Pinpoint the cell where the given text exists, returning its [x, y] midpoint coordinate. 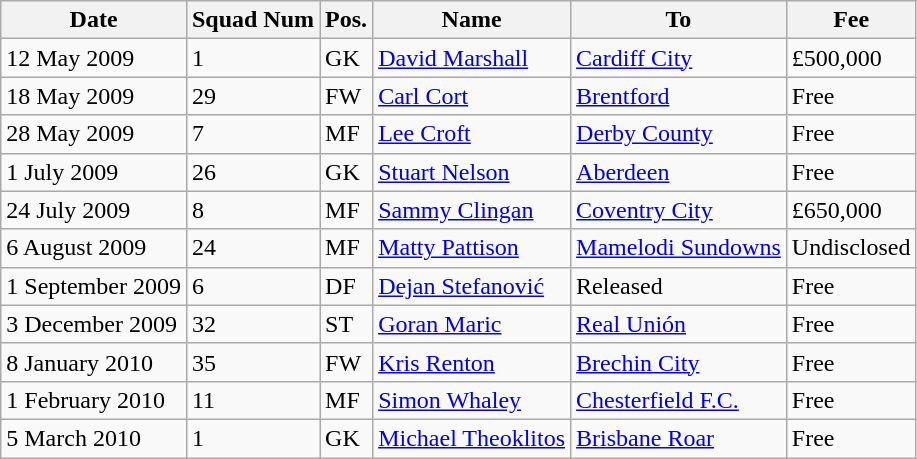
Brisbane Roar [679, 438]
Pos. [346, 20]
£500,000 [851, 58]
David Marshall [472, 58]
Real Unión [679, 324]
35 [252, 362]
6 August 2009 [94, 248]
Dejan Stefanović [472, 286]
Date [94, 20]
£650,000 [851, 210]
Squad Num [252, 20]
Released [679, 286]
24 July 2009 [94, 210]
Brentford [679, 96]
Name [472, 20]
Chesterfield F.C. [679, 400]
Fee [851, 20]
Stuart Nelson [472, 172]
Sammy Clingan [472, 210]
18 May 2009 [94, 96]
8 [252, 210]
Aberdeen [679, 172]
Lee Croft [472, 134]
Derby County [679, 134]
28 May 2009 [94, 134]
8 January 2010 [94, 362]
26 [252, 172]
5 March 2010 [94, 438]
3 December 2009 [94, 324]
32 [252, 324]
Goran Maric [472, 324]
11 [252, 400]
1 September 2009 [94, 286]
Simon Whaley [472, 400]
Michael Theoklitos [472, 438]
Carl Cort [472, 96]
29 [252, 96]
Brechin City [679, 362]
12 May 2009 [94, 58]
To [679, 20]
DF [346, 286]
Coventry City [679, 210]
Undisclosed [851, 248]
Mamelodi Sundowns [679, 248]
24 [252, 248]
Matty Pattison [472, 248]
Cardiff City [679, 58]
ST [346, 324]
1 July 2009 [94, 172]
7 [252, 134]
6 [252, 286]
Kris Renton [472, 362]
1 February 2010 [94, 400]
